Search for the cell housing the specified text and yield its [x, y] center coordinate. 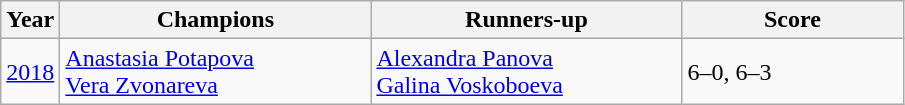
Champions [216, 20]
6–0, 6–3 [792, 72]
Anastasia Potapova Vera Zvonareva [216, 72]
Year [30, 20]
Alexandra Panova Galina Voskoboeva [526, 72]
Runners-up [526, 20]
Score [792, 20]
2018 [30, 72]
